Scan for the cell matching the given text and deliver its [x, y] coordinate at center. 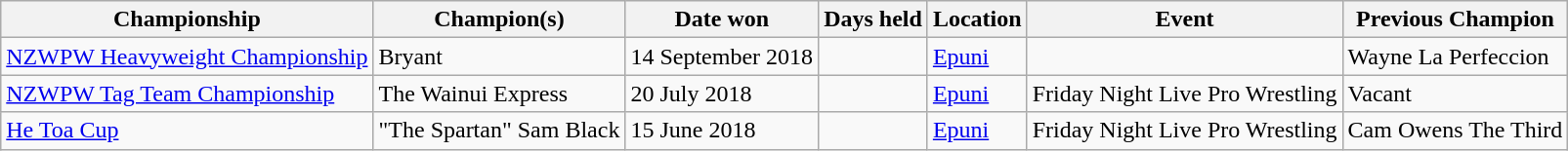
The Wainui Express [499, 94]
20 July 2018 [722, 94]
15 June 2018 [722, 131]
Previous Champion [1456, 19]
Date won [722, 19]
NZWPW Heavyweight Championship [188, 57]
Bryant [499, 57]
Championship [188, 19]
Location [977, 19]
Days held [873, 19]
NZWPW Tag Team Championship [188, 94]
14 September 2018 [722, 57]
Vacant [1456, 94]
Champion(s) [499, 19]
Cam Owens The Third [1456, 131]
Wayne La Perfeccion [1456, 57]
He Toa Cup [188, 131]
Event [1184, 19]
"The Spartan" Sam Black [499, 131]
